Pinpoint the cell where the given text exists, returning its [x, y] midpoint coordinate. 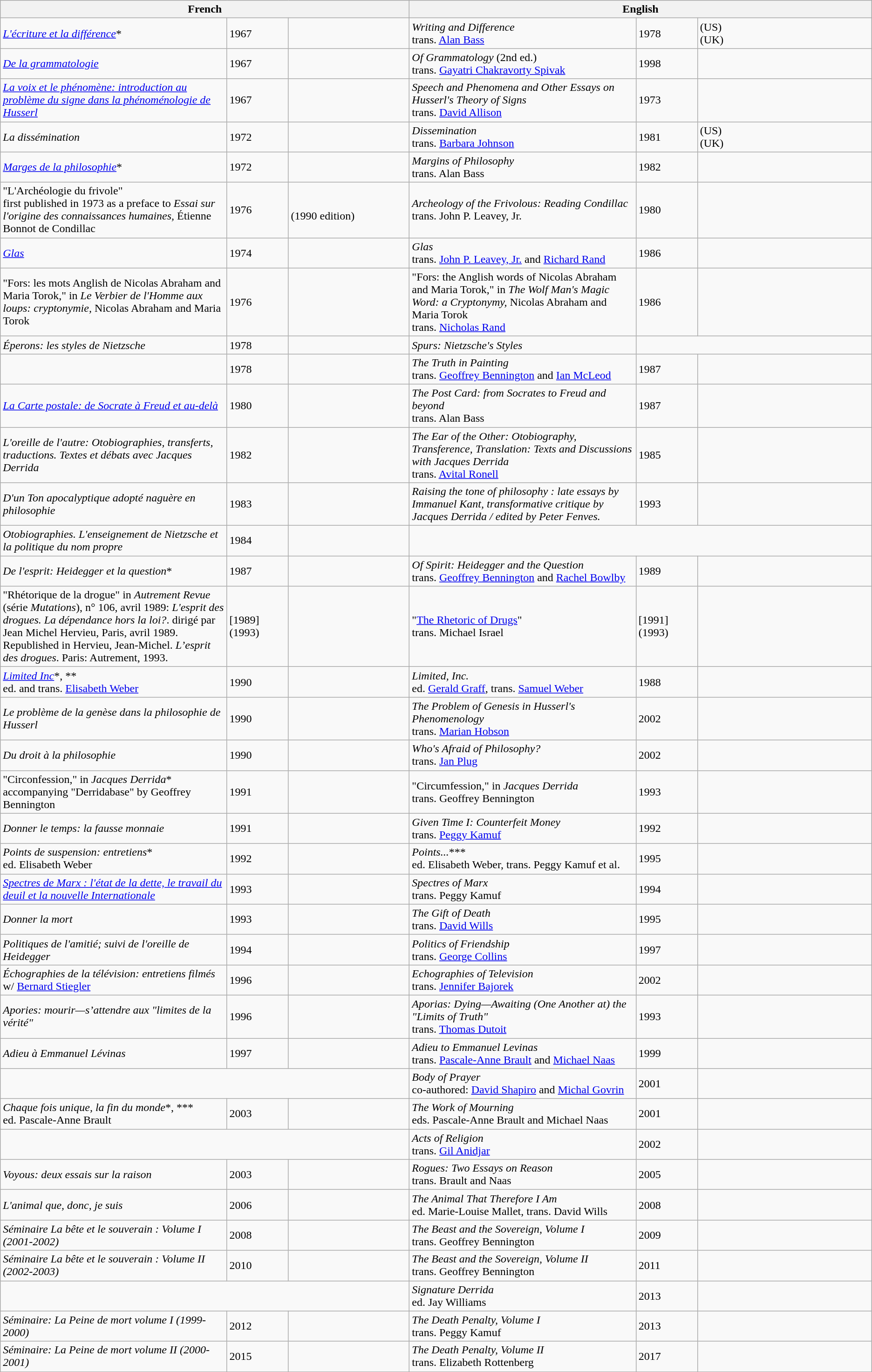
Chaque fois unique, la fin du monde*, ***ed. Pascale-Anne Brault [114, 1114]
[1989](1993) [258, 626]
De la grammatologie [114, 63]
The Post Card: from Socrates to Freud and beyondtrans. Alan Bass [523, 405]
Donner le temps: la fausse monnaie [114, 829]
Archeology of the Frivolous: Reading Condillactrans. John P. Leavey, Jr. [523, 210]
Points de suspension: entretiens*ed. Elisabeth Weber [114, 858]
1999 [667, 1053]
2005 [667, 1174]
French [205, 9]
Spectres of Marxtrans. Peggy Kamuf [523, 889]
Points...***ed. Elisabeth Weber, trans. Peggy Kamuf et al. [523, 858]
Echographies of Televisiontrans. Jennifer Bajorek [523, 980]
Of Grammatology (2nd ed.)trans. Gayatri Chakravorty Spivak [523, 63]
De l'esprit: Heidegger et la question* [114, 571]
1973 [667, 100]
Who's Afraid of Philosophy?trans. Jan Plug [523, 755]
Of Spirit: Heidegger and the Questiontrans. Geoffrey Bennington and Rachel Bowlby [523, 571]
Séminaire La bête et le souverain : Volume I (2001-2002) [114, 1235]
The Work of Mourningeds. Pascale-Anne Brault and Michael Naas [523, 1114]
La Carte postale: de Socrate à Freud et au-delà [114, 405]
L'écriture et la différence* [114, 34]
Glas [114, 253]
Politiques de l'amitié; suivi de l'oreille de Heidegger [114, 950]
Writing and Differencetrans. Alan Bass [523, 34]
2009 [667, 1235]
Apories: mourir—s’attendre aux "limites de la vérité" [114, 1016]
Du droit à la philosophie [114, 755]
The Death Penalty, Volume IItrans. Elizabeth Rottenberg [523, 1356]
Glastrans. John P. Leavey, Jr. and Richard Rand [523, 253]
1985 [667, 455]
1988 [667, 682]
Échographies de la télévision: entretiens filmésw/ Bernard Stiegler [114, 980]
1989 [667, 571]
Given Time I: Counterfeit Moneytrans. Peggy Kamuf [523, 829]
Rogues: Two Essays on Reasontrans. Brault and Naas [523, 1174]
The Truth in Paintingtrans. Geoffrey Bennington and Ian McLeod [523, 369]
Signature Derridaed. Jay Williams [523, 1296]
The Death Penalty, Volume Itrans. Peggy Kamuf [523, 1326]
Spectres de Marx : l'état de la dette, le travail du deuil et la nouvelle Internationale [114, 889]
Disseminationtrans. Barbara Johnson [523, 137]
Le problème de la genèse dans la philosophie de Husserl [114, 719]
Speech and Phenomena and Other Essays on Husserl's Theory of Signstrans. David Allison [523, 100]
2015 [258, 1356]
The Beast and the Sovereign, Volume IItrans. Geoffrey Bennington [523, 1266]
Margins of Philosophytrans. Alan Bass [523, 167]
Aporias: Dying—Awaiting (One Another at) the "Limits of Truth"trans. Thomas Dutoit [523, 1016]
English [640, 9]
"L'Archéologie du frivole"first published in 1973 as a preface to Essai sur l'origine des connaissances humaines, Étienne Bonnot de Condillac [114, 210]
1974 [258, 253]
The Gift of Deathtrans. David Wills [523, 919]
Raising the tone of philosophy : late essays by Immanuel Kant, transformative critique by Jacques Derrida / edited by Peter Fenves. [523, 504]
Adieu to Emmanuel Levinastrans. Pascale-Anne Brault and Michael Naas [523, 1053]
Body of Prayerco-authored: David Shapiro and Michal Govrin [523, 1084]
(1990 edition) [349, 210]
Séminaire: La Peine de mort volume II (2000-2001) [114, 1356]
The Ear of the Other: Otobiography, Transference, Translation: Texts and Discussions with Jacques Derridatrans. Avital Ronell [523, 455]
1981 [667, 137]
D'un Ton apocalyptique adopté naguère en philosophie [114, 504]
[1991](1993) [667, 626]
La voix et le phénomène: introduction au problème du signe dans la phénoménologie de Husserl [114, 100]
Marges de la philosophie* [114, 167]
The Problem of Genesis in Husserl's Phenomenologytrans. Marian Hobson [523, 719]
Otobiographies. L'enseignement de Nietzsche et la politique du nom propre [114, 541]
L'animal que, donc, je suis [114, 1205]
2012 [258, 1326]
La dissémination [114, 137]
2006 [258, 1205]
The Beast and the Sovereign, Volume Itrans. Geoffrey Bennington [523, 1235]
Éperons: les styles de Nietzsche [114, 345]
L'oreille de l'autre: Otobiographies, transferts, traductions. Textes et débats avec Jacques Derrida [114, 455]
"Circonfession," in Jacques Derrida*accompanying "Derridabase" by Geoffrey Bennington [114, 792]
"Fors: les mots Anglish de Nicolas Abraham and Maria Torok," in Le Verbier de l'Homme aux loups: cryptonymie, Nicolas Abraham and Maria Torok [114, 302]
The Animal That Therefore I Amed. Marie-Louise Mallet, trans. David Wills [523, 1205]
Spurs: Nietzsche's Styles [523, 345]
Politics of Friendshiptrans. George Collins [523, 950]
Adieu à Emmanuel Lévinas [114, 1053]
"The Rhetoric of Drugs"trans. Michael Israel [523, 626]
1998 [667, 63]
Séminaire La bête et le souverain : Volume II (2002-2003) [114, 1266]
"Circumfession," in Jacques Derridatrans. Geoffrey Bennington [523, 792]
Donner la mort [114, 919]
2011 [667, 1266]
1983 [258, 504]
2017 [667, 1356]
Limited, Inc.ed. Gerald Graff, trans. Samuel Weber [523, 682]
Voyous: deux essais sur la raison [114, 1174]
Séminaire: La Peine de mort volume I (1999-2000) [114, 1326]
2010 [258, 1266]
Acts of Religiontrans. Gil Anidjar [523, 1145]
1984 [258, 541]
Limited Inc*, **ed. and trans. Elisabeth Weber [114, 682]
